Scan for the cell matching the given text and deliver its [x, y] coordinate at center. 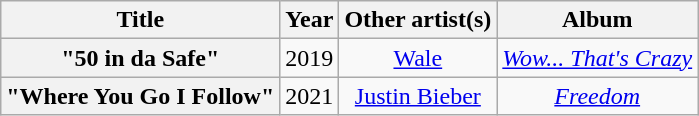
Year [310, 20]
2019 [310, 58]
Justin Bieber [418, 96]
"50 in da Safe" [140, 58]
Album [598, 20]
Wow... That's Crazy [598, 58]
Wale [418, 58]
Title [140, 20]
"Where You Go I Follow" [140, 96]
Freedom [598, 96]
Other artist(s) [418, 20]
2021 [310, 96]
